Scan for the cell matching the given text and deliver its (x, y) coordinate at center. 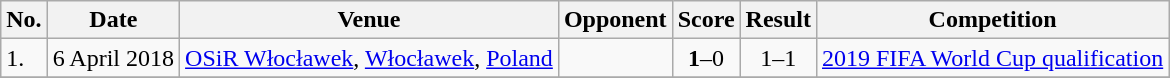
Date (113, 20)
1–1 (778, 58)
Result (778, 20)
1–0 (706, 58)
Opponent (615, 20)
2019 FIFA World Cup qualification (992, 58)
Score (706, 20)
Venue (370, 20)
No. (24, 20)
Competition (992, 20)
6 April 2018 (113, 58)
1. (24, 58)
OSiR Włocławek, Włocławek, Poland (370, 58)
